Capture the cell that displays the provided text and extract its [x, y] central coordinate. 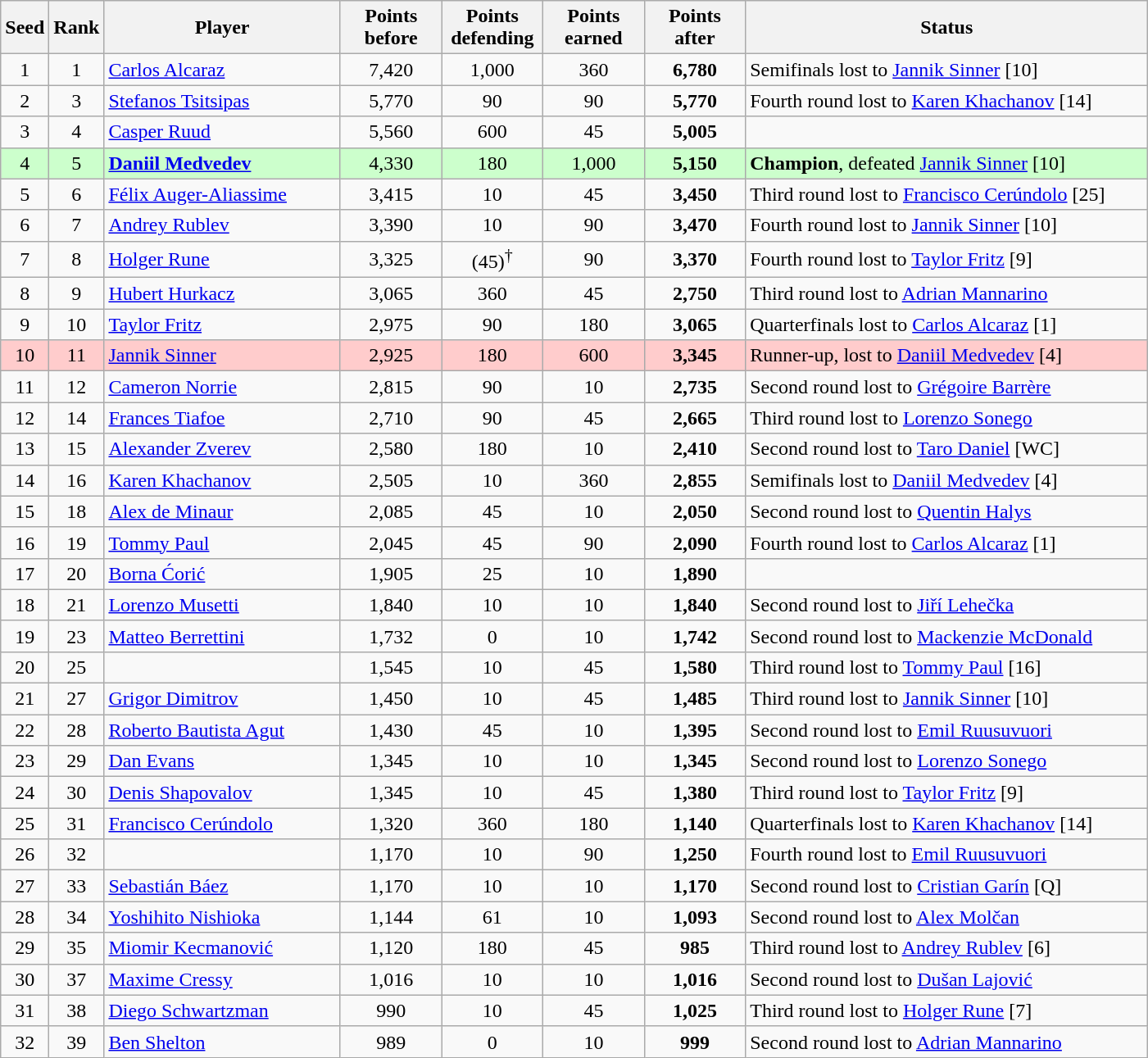
Second round lost to Taro Daniel [WC] [947, 449]
2,735 [695, 387]
Miomir Kecmanović [223, 948]
1,905 [391, 574]
1,732 [391, 636]
5,005 [695, 132]
Fourth round lost to Jannik Sinner [10] [947, 225]
1,093 [695, 917]
Karen Khachanov [223, 480]
Denis Shapovalov [223, 792]
3,450 [695, 194]
5,560 [391, 132]
24 [25, 792]
3,345 [695, 356]
2,815 [391, 387]
2,090 [695, 543]
3,390 [391, 225]
Third round lost to Andrey Rublev [6] [947, 948]
7,420 [391, 70]
Daniil Medvedev [223, 163]
3,370 [695, 259]
Casper Ruud [223, 132]
Stefanos Tsitsipas [223, 101]
Semifinals lost to Daniil Medvedev [4] [947, 480]
Quarterfinals lost to Carlos Alcaraz [1] [947, 325]
2,045 [391, 543]
1,890 [695, 574]
38 [77, 1010]
Points after [695, 28]
Matteo Berrettini [223, 636]
Player [223, 28]
Jannik Sinner [223, 356]
1,430 [391, 730]
1,545 [391, 667]
Roberto Bautista Agut [223, 730]
37 [77, 979]
999 [695, 1042]
22 [25, 730]
Fourth round lost to Taylor Fritz [9] [947, 259]
3,470 [695, 225]
6,780 [695, 70]
1,250 [695, 855]
2,410 [695, 449]
Second round lost to Dušan Lajović [947, 979]
2,665 [695, 418]
35 [77, 948]
Holger Rune [223, 259]
2,580 [391, 449]
34 [77, 917]
26 [25, 855]
Semifinals lost to Jannik Sinner [10] [947, 70]
2 [25, 101]
Status [947, 28]
Taylor Fritz [223, 325]
Third round lost to Holger Rune [7] [947, 1010]
Second round lost to Alex Molčan [947, 917]
Seed [25, 28]
Third round lost to Francisco Cerúndolo [25] [947, 194]
Fourth round lost to Karen Khachanov [14] [947, 101]
2,855 [695, 480]
1,144 [391, 917]
1,120 [391, 948]
Borna Ćorić [223, 574]
Grigor Dimitrov [223, 699]
Second round lost to Jiří Lehečka [947, 605]
Alex de Minaur [223, 511]
1,025 [695, 1010]
3,325 [391, 259]
Second round lost to Mackenzie McDonald [947, 636]
2,750 [695, 293]
Third round lost to Taylor Fritz [9] [947, 792]
Second round lost to Emil Ruusuvuori [947, 730]
39 [77, 1042]
Champion, defeated Jannik Sinner [10] [947, 163]
1,395 [695, 730]
Sebastián Báez [223, 886]
2,505 [391, 480]
Andrey Rublev [223, 225]
Points before [391, 28]
Ben Shelton [223, 1042]
1,485 [695, 699]
2,085 [391, 511]
Second round lost to Cristian Garín [Q] [947, 886]
Quarterfinals lost to Karen Khachanov [14] [947, 824]
Second round lost to Grégoire Barrère [947, 387]
Rank [77, 28]
1,140 [695, 824]
Third round lost to Tommy Paul [16] [947, 667]
1,450 [391, 699]
990 [391, 1010]
Runner-up, lost to Daniil Medvedev [4] [947, 356]
2,710 [391, 418]
Points earned [594, 28]
1,742 [695, 636]
Cameron Norrie [223, 387]
2,975 [391, 325]
Fourth round lost to Carlos Alcaraz [1] [947, 543]
Third round lost to Lorenzo Sonego [947, 418]
Félix Auger-Aliassime [223, 194]
1,380 [695, 792]
5,150 [695, 163]
Yoshihito Nishioka [223, 917]
Tommy Paul [223, 543]
Alexander Zverev [223, 449]
Francisco Cerúndolo [223, 824]
13 [25, 449]
985 [695, 948]
33 [77, 886]
3,415 [391, 194]
(45)† [492, 259]
Second round lost to Adrian Mannarino [947, 1042]
Third round lost to Adrian Mannarino [947, 293]
Carlos Alcaraz [223, 70]
Second round lost to Quentin Halys [947, 511]
Dan Evans [223, 761]
1,580 [695, 667]
2,050 [695, 511]
2,925 [391, 356]
Frances Tiafoe [223, 418]
17 [25, 574]
Second round lost to Lorenzo Sonego [947, 761]
4,330 [391, 163]
Hubert Hurkacz [223, 293]
Fourth round lost to Emil Ruusuvuori [947, 855]
1,320 [391, 824]
Third round lost to Jannik Sinner [10] [947, 699]
Diego Schwartzman [223, 1010]
61 [492, 917]
989 [391, 1042]
Points defending [492, 28]
Maxime Cressy [223, 979]
Lorenzo Musetti [223, 605]
